Provide the [x, y] coordinate of the cell's center where the given text is located.  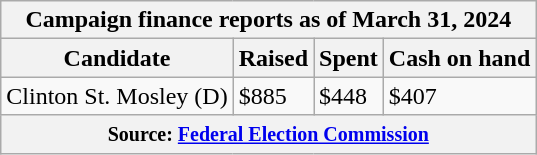
Candidate [117, 58]
$885 [273, 96]
Spent [349, 58]
Cash on hand [459, 58]
Source: Federal Election Commission [268, 134]
Campaign finance reports as of March 31, 2024 [268, 20]
Clinton St. Mosley (D) [117, 96]
$407 [459, 96]
$448 [349, 96]
Raised [273, 58]
